For the text-containing cell, return its midpoint in (x, y) coordinate format. 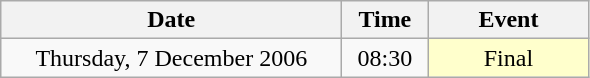
08:30 (385, 58)
Final (508, 58)
Date (172, 20)
Event (508, 20)
Time (385, 20)
Thursday, 7 December 2006 (172, 58)
